Determine the [x, y] coordinate at the center of the cell enclosing the given text.  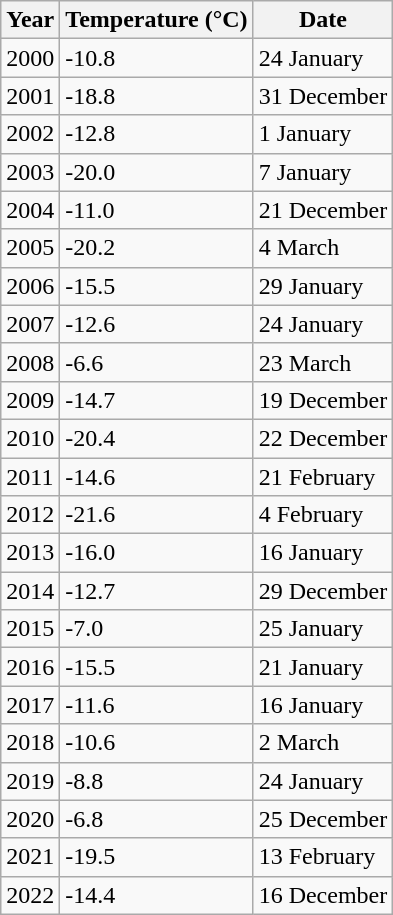
2021 [30, 857]
Year [30, 20]
2011 [30, 477]
2001 [30, 96]
23 March [323, 362]
-8.8 [156, 781]
2015 [30, 629]
13 February [323, 857]
2000 [30, 58]
Temperature (°C) [156, 20]
2014 [30, 591]
-12.6 [156, 324]
2002 [30, 134]
25 January [323, 629]
2007 [30, 324]
-19.5 [156, 857]
2016 [30, 667]
22 December [323, 438]
-7.0 [156, 629]
2 March [323, 743]
4 March [323, 248]
-12.7 [156, 591]
21 January [323, 667]
1 January [323, 134]
-10.6 [156, 743]
-11.6 [156, 705]
2010 [30, 438]
-14.4 [156, 895]
-11.0 [156, 210]
-14.7 [156, 400]
31 December [323, 96]
-16.0 [156, 553]
-12.8 [156, 134]
25 December [323, 819]
21 December [323, 210]
2022 [30, 895]
7 January [323, 172]
2004 [30, 210]
-20.2 [156, 248]
Date [323, 20]
-10.8 [156, 58]
2018 [30, 743]
2017 [30, 705]
29 December [323, 591]
-20.0 [156, 172]
2012 [30, 515]
4 February [323, 515]
-20.4 [156, 438]
-6.8 [156, 819]
2003 [30, 172]
-14.6 [156, 477]
-21.6 [156, 515]
2009 [30, 400]
-18.8 [156, 96]
2008 [30, 362]
2013 [30, 553]
19 December [323, 400]
16 December [323, 895]
2020 [30, 819]
29 January [323, 286]
2006 [30, 286]
21 February [323, 477]
-6.6 [156, 362]
2005 [30, 248]
2019 [30, 781]
